Pinpoint the cell where the given text exists, returning its (X, Y) midpoint coordinate. 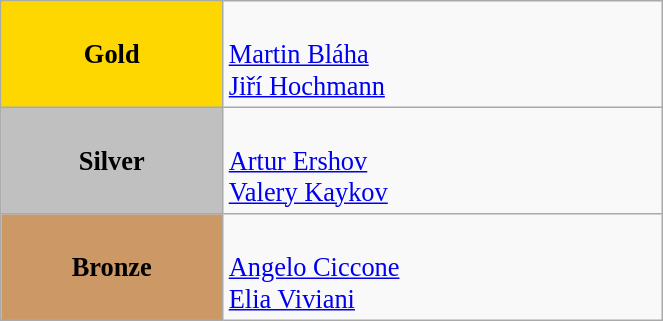
Angelo CicconeElia Viviani (443, 266)
Gold (112, 54)
Artur ErshovValery Kaykov (443, 160)
Martin BláhaJiří Hochmann (443, 54)
Silver (112, 160)
Bronze (112, 266)
